Scan for the cell matching the given text and deliver its (X, Y) coordinate at center. 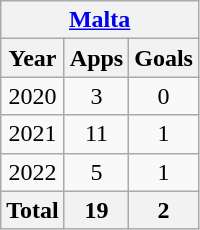
Malta (100, 20)
2021 (33, 134)
19 (96, 210)
2020 (33, 96)
2022 (33, 172)
5 (96, 172)
Apps (96, 58)
Total (33, 210)
0 (164, 96)
Year (33, 58)
3 (96, 96)
Goals (164, 58)
11 (96, 134)
2 (164, 210)
